From the cell containing the given text, extract its center point as (X, Y) coordinate. 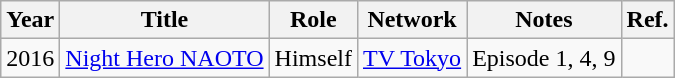
Ref. (648, 20)
TV Tokyo (412, 58)
Night Hero NAOTO (164, 58)
Himself (313, 58)
Year (30, 20)
Episode 1, 4, 9 (544, 58)
Network (412, 20)
Role (313, 20)
Title (164, 20)
2016 (30, 58)
Notes (544, 20)
